For the text-containing cell, return its midpoint in [X, Y] coordinate format. 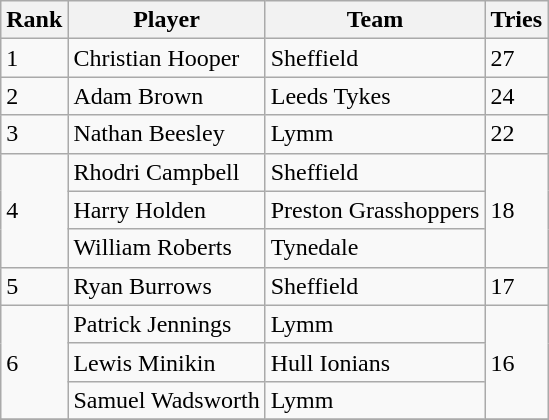
Patrick Jennings [166, 324]
27 [516, 58]
1 [34, 58]
Lewis Minikin [166, 362]
17 [516, 286]
Player [166, 20]
16 [516, 362]
Tynedale [375, 248]
3 [34, 134]
Adam Brown [166, 96]
4 [34, 210]
Nathan Beesley [166, 134]
Leeds Tykes [375, 96]
Tries [516, 20]
24 [516, 96]
Christian Hooper [166, 58]
6 [34, 362]
5 [34, 286]
18 [516, 210]
2 [34, 96]
Rank [34, 20]
Rhodri Campbell [166, 172]
Hull Ionians [375, 362]
Harry Holden [166, 210]
Team [375, 20]
Preston Grasshoppers [375, 210]
22 [516, 134]
William Roberts [166, 248]
Ryan Burrows [166, 286]
Samuel Wadsworth [166, 400]
